Find where the given text appears and provide that cell's center as [x, y] coordinate. 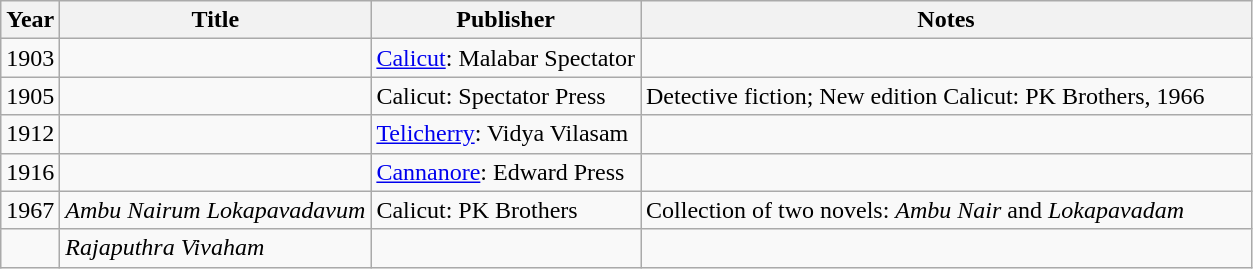
Calicut: Malabar Spectator [506, 58]
Notes [946, 20]
Detective fiction; New edition Calicut: PK Brothers, 1966 [946, 96]
Calicut: Spectator Press [506, 96]
1967 [30, 210]
Ambu Nairum Lokapavadavum [216, 210]
1912 [30, 134]
Title [216, 20]
Telicherry: Vidya Vilasam [506, 134]
Rajaputhra Vivaham [216, 248]
Cannanore: Edward Press [506, 172]
Collection of two novels: Ambu Nair and Lokapavadam [946, 210]
Year [30, 20]
1905 [30, 96]
1916 [30, 172]
Calicut: PK Brothers [506, 210]
1903 [30, 58]
Publisher [506, 20]
